Extract the (x, y) coordinate from the center of the cell holding the provided text.  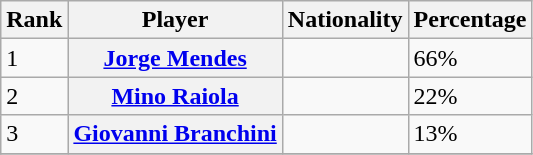
Percentage (470, 20)
Giovanni Branchini (175, 134)
Jorge Mendes (175, 58)
13% (470, 134)
Player (175, 20)
Nationality (345, 20)
Rank (34, 20)
Mino Raiola (175, 96)
22% (470, 96)
2 (34, 96)
3 (34, 134)
1 (34, 58)
66% (470, 58)
